Identify which cell holds the provided text, then report its (X, Y) central coordinate. 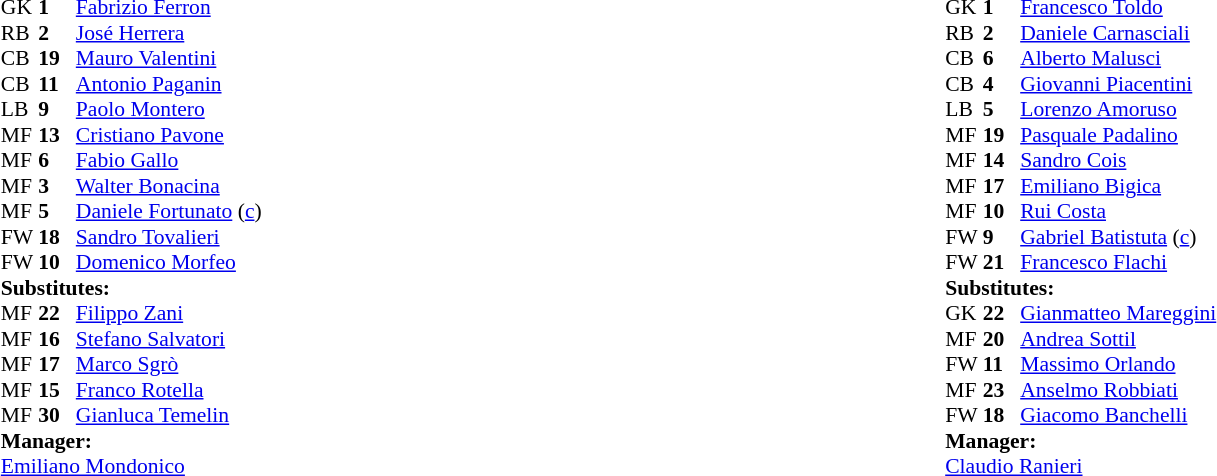
Daniele Fortunato (c) (169, 211)
Filippo Zani (169, 313)
Sandro Tovalieri (169, 237)
Mauro Valentini (169, 59)
Andrea Sottil (1118, 339)
20 (1002, 339)
Domenico Morfeo (169, 263)
Giovanni Piacentini (1118, 84)
Rui Costa (1118, 211)
Gianmatteo Mareggini (1118, 313)
Gianluca Temelin (169, 415)
Marco Sgrò (169, 365)
Gabriel Batistuta (c) (1118, 237)
Massimo Orlando (1118, 365)
Giacomo Banchelli (1118, 415)
Francesco Flachi (1118, 263)
13 (57, 135)
GK (964, 313)
Fabio Gallo (169, 161)
3 (57, 186)
14 (1002, 161)
Cristiano Pavone (169, 135)
Antonio Paganin (169, 84)
21 (1002, 263)
Pasquale Padalino (1118, 135)
Emiliano Bigica (1118, 186)
Alberto Malusci (1118, 59)
4 (1002, 84)
30 (57, 415)
Stefano Salvatori (169, 339)
15 (57, 390)
Anselmo Robbiati (1118, 390)
Paolo Montero (169, 109)
José Herrera (169, 33)
Lorenzo Amoruso (1118, 109)
Sandro Cois (1118, 161)
Daniele Carnasciali (1118, 33)
16 (57, 339)
23 (1002, 390)
Franco Rotella (169, 390)
Walter Bonacina (169, 186)
